Locate the cell with the specified text and output its [X, Y] center coordinate. 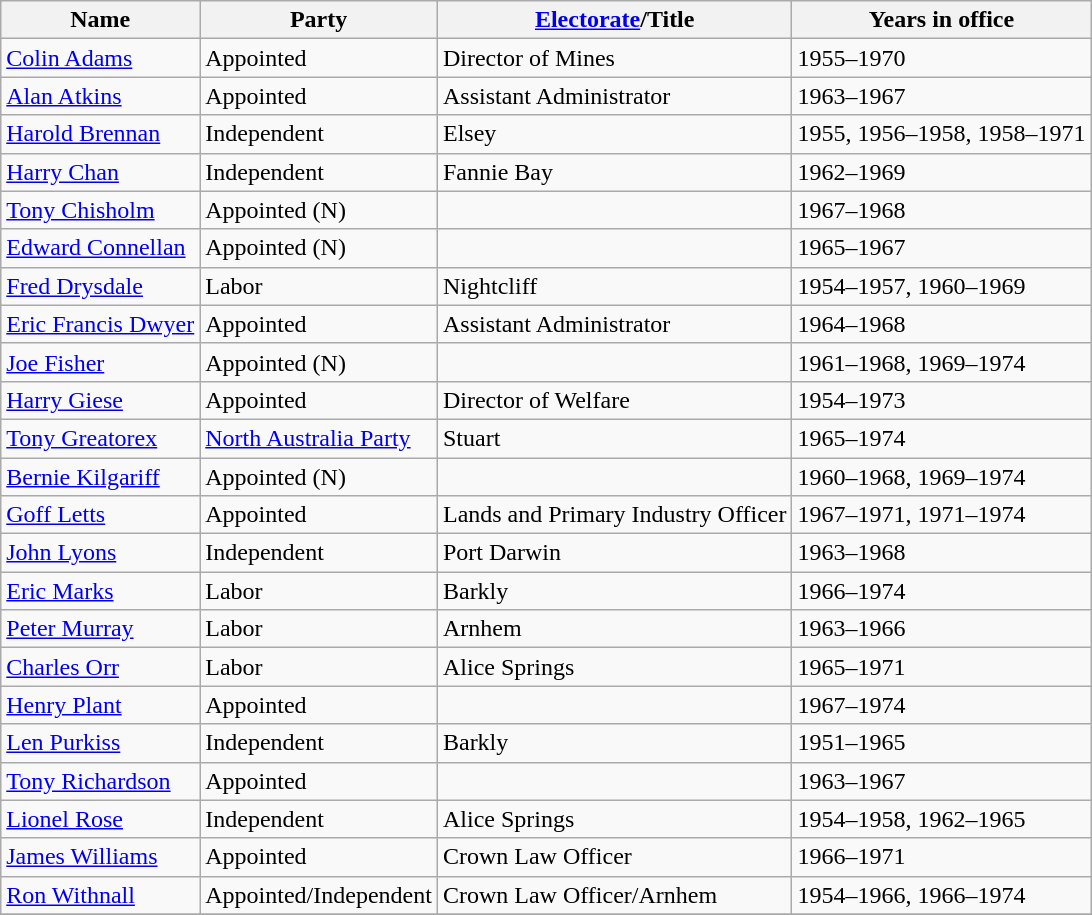
Tony Chisholm [100, 210]
Arnhem [614, 629]
Crown Law Officer/Arnhem [614, 895]
Lands and Primary Industry Officer [614, 515]
Port Darwin [614, 553]
Ron Withnall [100, 895]
North Australia Party [319, 438]
Eric Francis Dwyer [100, 324]
Colin Adams [100, 58]
Appointed/Independent [319, 895]
1962–1969 [942, 172]
1951–1965 [942, 743]
Lionel Rose [100, 819]
Harry Giese [100, 400]
1954–1957, 1960–1969 [942, 286]
1964–1968 [942, 324]
1966–1971 [942, 857]
Fred Drysdale [100, 286]
Alan Atkins [100, 96]
Electorate/Title [614, 20]
1967–1974 [942, 705]
Charles Orr [100, 667]
Elsey [614, 134]
Harry Chan [100, 172]
1960–1968, 1969–1974 [942, 477]
Goff Letts [100, 515]
1954–1966, 1966–1974 [942, 895]
John Lyons [100, 553]
1963–1968 [942, 553]
Eric Marks [100, 591]
Bernie Kilgariff [100, 477]
Nightcliff [614, 286]
Director of Welfare [614, 400]
1967–1971, 1971–1974 [942, 515]
Len Purkiss [100, 743]
1965–1971 [942, 667]
1963–1966 [942, 629]
Party [319, 20]
1966–1974 [942, 591]
1961–1968, 1969–1974 [942, 362]
Edward Connellan [100, 248]
Crown Law Officer [614, 857]
Name [100, 20]
Years in office [942, 20]
1954–1973 [942, 400]
Director of Mines [614, 58]
Peter Murray [100, 629]
Harold Brennan [100, 134]
1954–1958, 1962–1965 [942, 819]
1967–1968 [942, 210]
Fannie Bay [614, 172]
Stuart [614, 438]
James Williams [100, 857]
Joe Fisher [100, 362]
Tony Greatorex [100, 438]
Tony Richardson [100, 781]
1965–1967 [942, 248]
1955–1970 [942, 58]
1955, 1956–1958, 1958–1971 [942, 134]
1965–1974 [942, 438]
Henry Plant [100, 705]
